Locate the cell with the specified text and output its [X, Y] center coordinate. 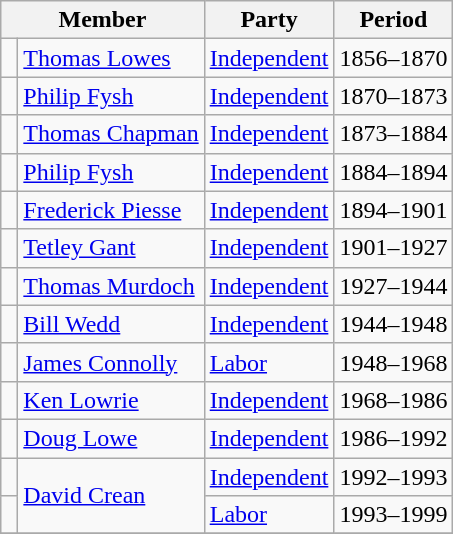
1993–1999 [394, 515]
Tetley Gant [111, 248]
Ken Lowrie [111, 400]
Thomas Murdoch [111, 286]
Thomas Lowes [111, 58]
James Connolly [111, 362]
1873–1884 [394, 134]
1884–1894 [394, 172]
Doug Lowe [111, 438]
Party [269, 20]
1927–1944 [394, 286]
1944–1948 [394, 324]
1986–1992 [394, 438]
1992–1993 [394, 477]
1901–1927 [394, 248]
1968–1986 [394, 400]
Frederick Piesse [111, 210]
Bill Wedd [111, 324]
1894–1901 [394, 210]
Member [102, 20]
1870–1873 [394, 96]
Period [394, 20]
Thomas Chapman [111, 134]
1948–1968 [394, 362]
David Crean [111, 496]
1856–1870 [394, 58]
